For the text-containing cell, return its midpoint in (x, y) coordinate format. 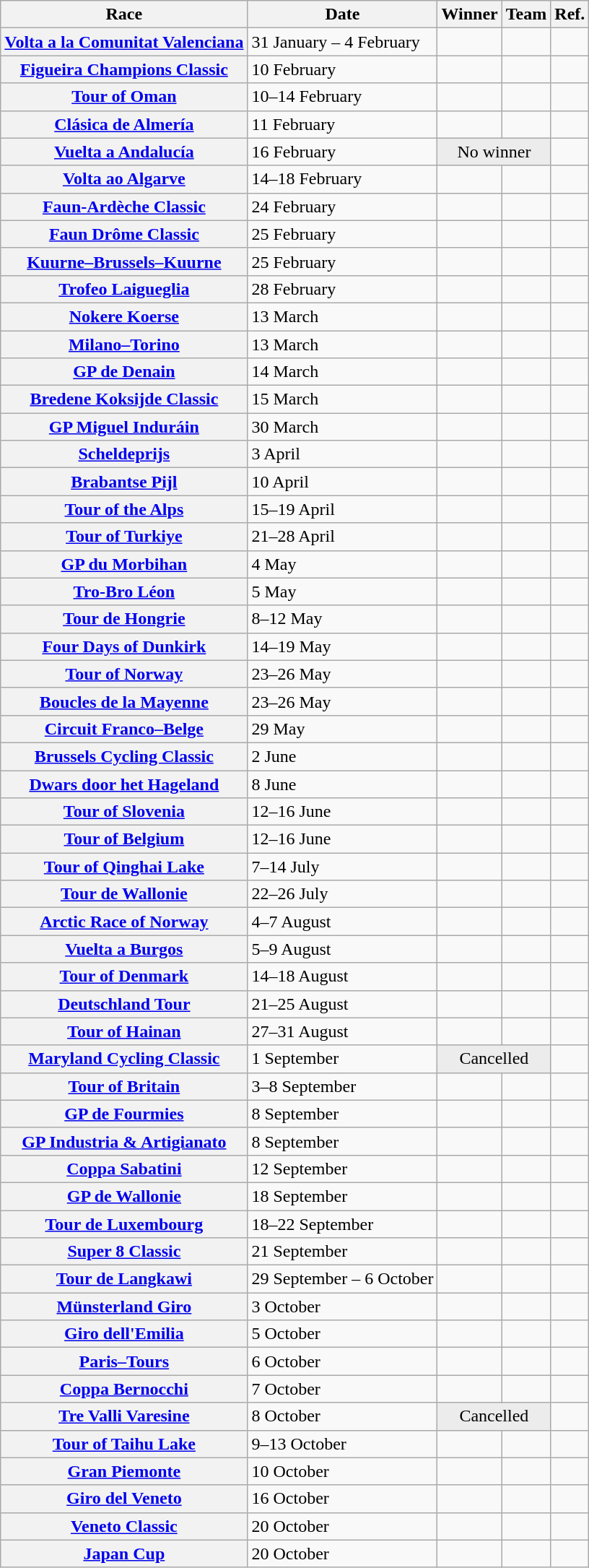
Brabantse Pijl (124, 482)
Tour of Turkiye (124, 537)
Date (342, 14)
Japan Cup (124, 1554)
Coppa Bernocchi (124, 1389)
14–18 February (342, 179)
Veneto Classic (124, 1526)
6 October (342, 1361)
Tour de Langkawi (124, 1279)
Tour of Taihu Lake (124, 1444)
Arctic Race of Norway (124, 922)
Circuit Franco–Belge (124, 729)
3 April (342, 454)
Vuelta a Burgos (124, 949)
21–28 April (342, 537)
5 October (342, 1334)
14–19 May (342, 646)
Tour of Norway (124, 674)
Faun Drôme Classic (124, 234)
11 February (342, 124)
Tro-Bro Léon (124, 592)
14–18 August (342, 976)
Winner (469, 14)
Four Days of Dunkirk (124, 646)
Tour de Luxembourg (124, 1224)
Faun-Ardèche Classic (124, 207)
8–12 May (342, 619)
9–13 October (342, 1444)
Münsterland Giro (124, 1307)
Dwars door het Hageland (124, 784)
15–19 April (342, 509)
Paris–Tours (124, 1361)
Tour of Denmark (124, 976)
10 October (342, 1471)
28 February (342, 289)
10–14 February (342, 97)
5–9 August (342, 949)
Tour de Wallonie (124, 894)
Maryland Cycling Classic (124, 1059)
GP de Denain (124, 372)
Vuelta a Andalucía (124, 152)
Scheldeprijs (124, 454)
Volta ao Algarve (124, 179)
GP du Morbihan (124, 564)
Tour of Oman (124, 97)
Super 8 Classic (124, 1252)
30 March (342, 427)
Clásica de Almería (124, 124)
7 October (342, 1389)
16 October (342, 1499)
Tour of Belgium (124, 839)
GP de Wallonie (124, 1196)
21–25 August (342, 1004)
12 September (342, 1169)
21 September (342, 1252)
18 September (342, 1196)
Gran Piemonte (124, 1471)
Ref. (570, 14)
GP Industria & Artigianato (124, 1141)
Kuurne–Brussels–Kuurne (124, 261)
24 February (342, 207)
4 May (342, 564)
Tour of Hainan (124, 1031)
No winner (494, 152)
27–31 August (342, 1031)
Brussels Cycling Classic (124, 756)
16 February (342, 152)
Tour de Hongrie (124, 619)
7–14 July (342, 867)
Nokere Koerse (124, 316)
1 September (342, 1059)
31 January – 4 February (342, 42)
18–22 September (342, 1224)
Tour of Britain (124, 1086)
15 March (342, 399)
8 October (342, 1416)
10 February (342, 69)
Tour of the Alps (124, 509)
Volta a la Comunitat Valenciana (124, 42)
Boucles de la Mayenne (124, 701)
Deutschland Tour (124, 1004)
Figueira Champions Classic (124, 69)
Race (124, 14)
Giro dell'Emilia (124, 1334)
Milano–Torino (124, 345)
Tour of Slovenia (124, 812)
10 April (342, 482)
29 September – 6 October (342, 1279)
2 June (342, 756)
Trofeo Laigueglia (124, 289)
Giro del Veneto (124, 1499)
5 May (342, 592)
GP de Fourmies (124, 1114)
8 June (342, 784)
Team (526, 14)
14 March (342, 372)
22–26 July (342, 894)
3 October (342, 1307)
Coppa Sabatini (124, 1169)
Bredene Koksijde Classic (124, 399)
29 May (342, 729)
4–7 August (342, 922)
Tour of Qinghai Lake (124, 867)
GP Miguel Induráin (124, 427)
Tre Valli Varesine (124, 1416)
3–8 September (342, 1086)
